Locate the cell with the specified text and output its [X, Y] center coordinate. 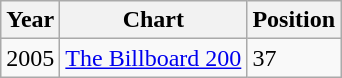
Chart [154, 20]
The Billboard 200 [154, 58]
Position [294, 20]
2005 [30, 58]
37 [294, 58]
Year [30, 20]
